For the text-containing cell, return its midpoint in (X, Y) coordinate format. 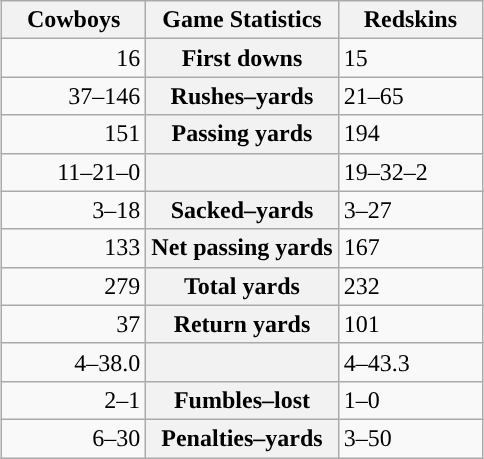
3–18 (73, 210)
Game Statistics (242, 20)
37–146 (73, 96)
Penalties–yards (242, 438)
4–38.0 (73, 362)
Fumbles–lost (242, 400)
Return yards (242, 324)
Net passing yards (242, 248)
Sacked–yards (242, 210)
279 (73, 286)
16 (73, 58)
Passing yards (242, 134)
101 (410, 324)
194 (410, 134)
19–32–2 (410, 172)
37 (73, 324)
151 (73, 134)
Rushes–yards (242, 96)
232 (410, 286)
3–50 (410, 438)
3–27 (410, 210)
133 (73, 248)
167 (410, 248)
Total yards (242, 286)
4–43.3 (410, 362)
Cowboys (73, 20)
15 (410, 58)
1–0 (410, 400)
6–30 (73, 438)
11–21–0 (73, 172)
Redskins (410, 20)
2–1 (73, 400)
21–65 (410, 96)
First downs (242, 58)
